Extract the [X, Y] coordinate from the center of the cell holding the provided text.  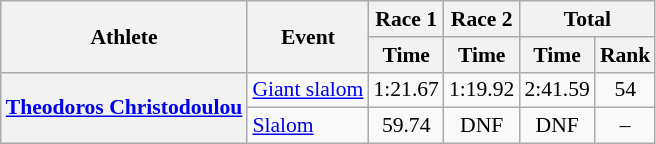
Theodoros Christodoulou [124, 108]
Race 1 [406, 19]
Event [308, 36]
Giant slalom [308, 90]
Slalom [308, 126]
54 [626, 90]
2:41.59 [556, 90]
Rank [626, 55]
Race 2 [482, 19]
1:19.92 [482, 90]
Athlete [124, 36]
– [626, 126]
Total [587, 19]
59.74 [406, 126]
1:21.67 [406, 90]
